Pinpoint the cell where the given text exists, returning its (x, y) midpoint coordinate. 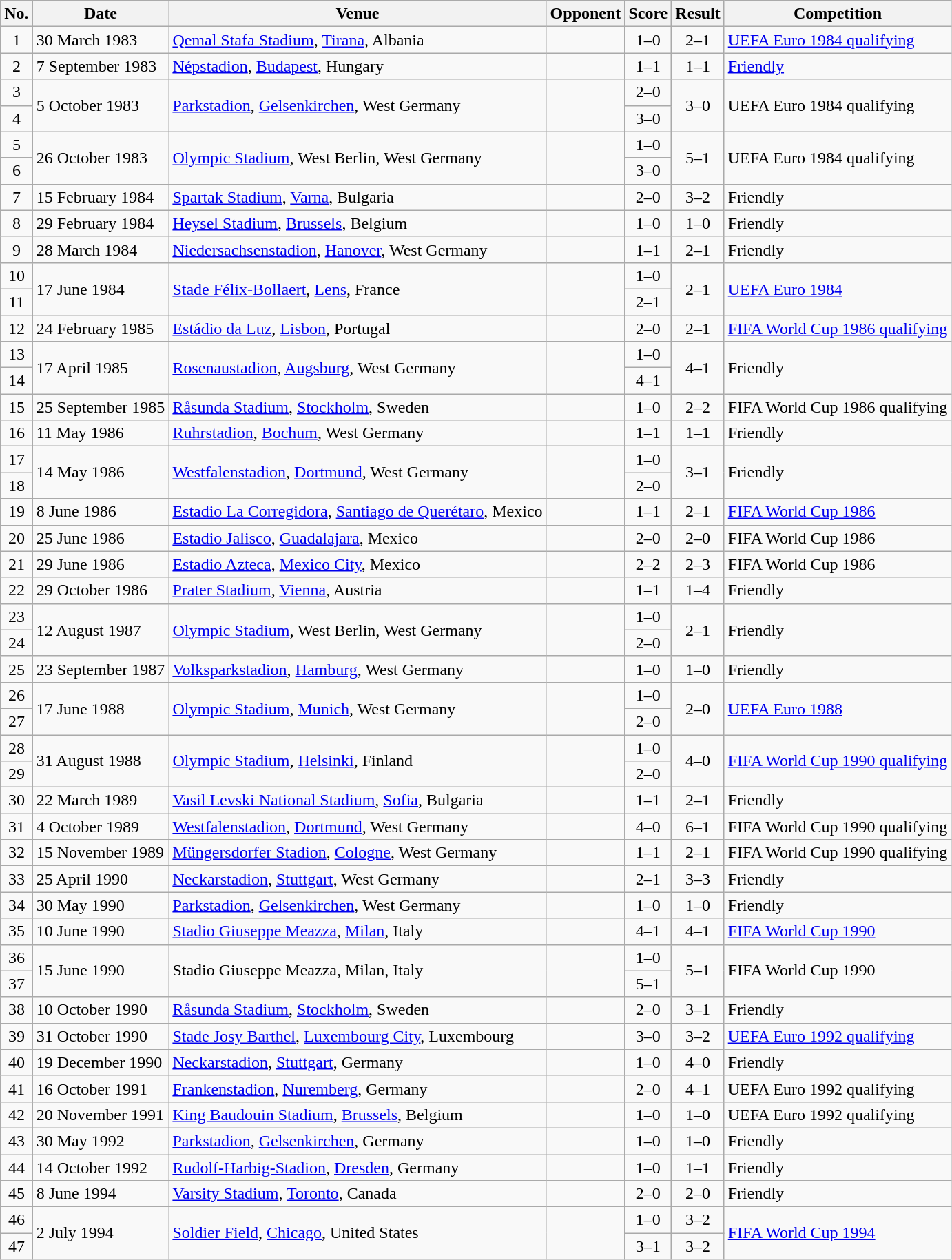
38 (17, 1010)
30 May 1992 (101, 1141)
Olympic Stadium, Munich, West Germany (358, 708)
47 (17, 1246)
9 (17, 249)
16 (17, 433)
2 (17, 66)
Estadio La Corregidora, Santiago de Querétaro, Mexico (358, 512)
Parkstadion, Gelsenkirchen, Germany (358, 1141)
30 May 1990 (101, 905)
Qemal Stafa Stadium, Tirana, Albania (358, 40)
30 (17, 801)
24 (17, 643)
10 June 1990 (101, 931)
29 February 1984 (101, 223)
1 (17, 40)
Score (648, 14)
17 June 1988 (101, 708)
10 (17, 276)
Niedersachsenstadion, Hanover, West Germany (358, 249)
Opponent (586, 14)
15 June 1990 (101, 971)
Competition (838, 14)
Soldier Field, Chicago, United States (358, 1233)
Müngersdorfer Stadion, Cologne, West Germany (358, 853)
Neckarstadion, Stuttgart, West Germany (358, 879)
Result (698, 14)
5 (17, 145)
18 (17, 486)
26 (17, 695)
14 (17, 381)
29 June 1986 (101, 564)
13 (17, 355)
33 (17, 879)
21 (17, 564)
15 (17, 407)
Stade Josy Barthel, Luxembourg City, Luxembourg (358, 1036)
43 (17, 1141)
8 June 1994 (101, 1194)
36 (17, 958)
Ruhrstadion, Bochum, West Germany (358, 433)
29 October 1986 (101, 590)
Prater Stadium, Vienna, Austria (358, 590)
6 (17, 171)
UEFA Euro 1988 (838, 708)
14 October 1992 (101, 1168)
2 July 1994 (101, 1233)
31 October 1990 (101, 1036)
Stade Félix-Bollaert, Lens, France (358, 289)
Estadio Azteca, Mexico City, Mexico (358, 564)
25 September 1985 (101, 407)
28 (17, 747)
Népstadion, Budapest, Hungary (358, 66)
Rudolf-Harbig-Stadion, Dresden, Germany (358, 1168)
23 (17, 617)
Olympic Stadium, Helsinki, Finland (358, 761)
32 (17, 853)
27 (17, 721)
19 (17, 512)
15 November 1989 (101, 853)
31 (17, 827)
Rosenaustadion, Augsburg, West Germany (358, 368)
35 (17, 931)
FIFA World Cup 1994 (838, 1233)
25 (17, 669)
39 (17, 1036)
2–3 (698, 564)
37 (17, 984)
46 (17, 1220)
Venue (358, 14)
20 November 1991 (101, 1115)
23 September 1987 (101, 669)
No. (17, 14)
4 October 1989 (101, 827)
25 April 1990 (101, 879)
Volksparkstadion, Hamburg, West Germany (358, 669)
12 (17, 329)
Frankenstadion, Nuremberg, Germany (358, 1088)
20 (17, 538)
30 March 1983 (101, 40)
UEFA Euro 1984 (838, 289)
41 (17, 1088)
17 (17, 459)
19 December 1990 (101, 1062)
45 (17, 1194)
3 (17, 92)
14 May 1986 (101, 473)
24 February 1985 (101, 329)
31 August 1988 (101, 761)
15 February 1984 (101, 197)
29 (17, 774)
Date (101, 14)
6–1 (698, 827)
8 (17, 223)
7 (17, 197)
25 June 1986 (101, 538)
10 October 1990 (101, 1010)
Varsity Stadium, Toronto, Canada (358, 1194)
34 (17, 905)
Heysel Stadium, Brussels, Belgium (358, 223)
7 September 1983 (101, 66)
King Baudouin Stadium, Brussels, Belgium (358, 1115)
Neckarstadion, Stuttgart, Germany (358, 1062)
4 (17, 118)
42 (17, 1115)
Estadio Jalisco, Guadalajara, Mexico (358, 538)
28 March 1984 (101, 249)
5 October 1983 (101, 105)
22 March 1989 (101, 801)
11 (17, 302)
Vasil Levski National Stadium, Sofia, Bulgaria (358, 801)
40 (17, 1062)
12 August 1987 (101, 630)
8 June 1986 (101, 512)
22 (17, 590)
17 April 1985 (101, 368)
Estádio da Luz, Lisbon, Portugal (358, 329)
3–3 (698, 879)
26 October 1983 (101, 158)
1–4 (698, 590)
16 October 1991 (101, 1088)
17 June 1984 (101, 289)
11 May 1986 (101, 433)
44 (17, 1168)
Spartak Stadium, Varna, Bulgaria (358, 197)
